Capture the cell that displays the provided text and extract its (x, y) central coordinate. 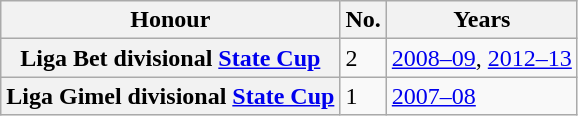
Honour (170, 20)
Years (482, 20)
Liga Bet divisional State Cup (170, 58)
Liga Gimel divisional State Cup (170, 96)
2008–09, 2012–13 (482, 58)
No. (363, 20)
2007–08 (482, 96)
2 (363, 58)
1 (363, 96)
